Output the [X, Y] coordinate of the center of the cell containing the given text.  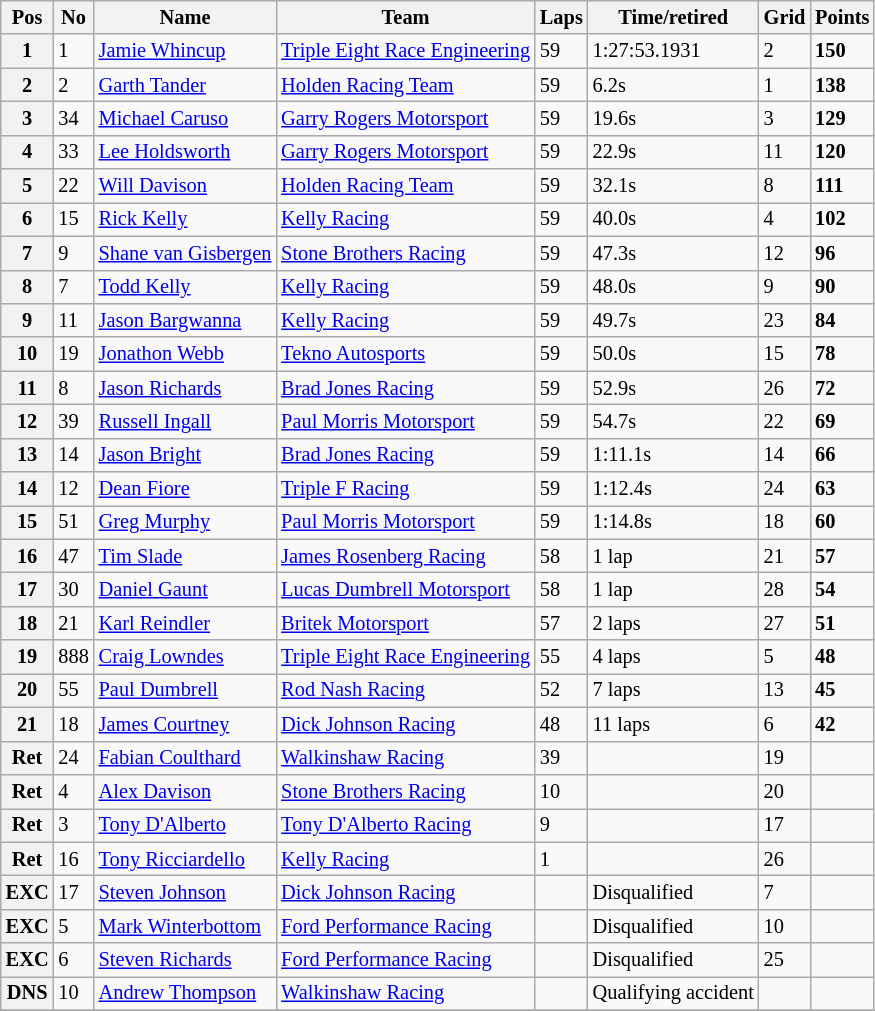
78 [842, 354]
Tony D'Alberto Racing [406, 825]
40.0s [674, 219]
Time/retired [674, 17]
Todd Kelly [186, 287]
Andrew Thompson [186, 993]
Tony D'Alberto [186, 825]
Russell Ingall [186, 421]
Fabian Coulthard [186, 758]
Qualifying accident [674, 993]
Daniel Gaunt [186, 589]
32.1s [674, 186]
19.6s [674, 118]
33 [73, 152]
Points [842, 17]
1:11.1s [674, 455]
47.3s [674, 253]
Shane van Gisbergen [186, 253]
60 [842, 522]
Rick Kelly [186, 219]
James Rosenberg Racing [406, 556]
Garth Tander [186, 85]
Greg Murphy [186, 522]
54.7s [674, 421]
DNS [28, 993]
Pos [28, 17]
49.7s [674, 320]
Tekno Autosports [406, 354]
Lucas Dumbrell Motorsport [406, 589]
Will Davison [186, 186]
42 [842, 724]
72 [842, 388]
52 [562, 690]
66 [842, 455]
84 [842, 320]
25 [785, 960]
6.2s [674, 85]
52.9s [674, 388]
129 [842, 118]
54 [842, 589]
Name [186, 17]
Tony Ricciardello [186, 859]
Tim Slade [186, 556]
11 laps [674, 724]
Britek Motorsport [406, 623]
47 [73, 556]
Jonathon Webb [186, 354]
Laps [562, 17]
No [73, 17]
45 [842, 690]
Karl Reindler [186, 623]
34 [73, 118]
Steven Richards [186, 960]
150 [842, 51]
111 [842, 186]
1:12.4s [674, 489]
1:27:53.1931 [674, 51]
Alex Davison [186, 791]
1:14.8s [674, 522]
Jason Bargwanna [186, 320]
50.0s [674, 354]
Rod Nash Racing [406, 690]
Steven Johnson [186, 892]
69 [842, 421]
96 [842, 253]
888 [73, 657]
102 [842, 219]
138 [842, 85]
48.0s [674, 287]
90 [842, 287]
4 laps [674, 657]
Grid [785, 17]
Jamie Whincup [186, 51]
7 laps [674, 690]
63 [842, 489]
Craig Lowndes [186, 657]
27 [785, 623]
Triple F Racing [406, 489]
James Courtney [186, 724]
2 laps [674, 623]
28 [785, 589]
Michael Caruso [186, 118]
Dean Fiore [186, 489]
22.9s [674, 152]
Lee Holdsworth [186, 152]
Mark Winterbottom [186, 926]
Jason Richards [186, 388]
Paul Dumbrell [186, 690]
Jason Bright [186, 455]
120 [842, 152]
23 [785, 320]
30 [73, 589]
Team [406, 17]
